For the text-containing cell, return its midpoint in [x, y] coordinate format. 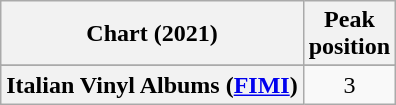
3 [349, 85]
Chart (2021) [152, 34]
Italian Vinyl Albums (FIMI) [152, 85]
Peakposition [349, 34]
